Return (x, y) of the center of cell containing provided text 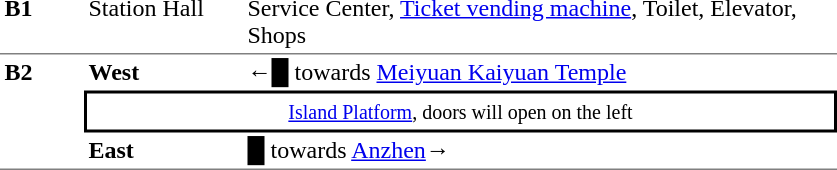
West (164, 72)
Island Platform, doors will open on the left (460, 111)
█ towards Anzhen→ (540, 151)
←█ towards Meiyuan Kaiyuan Temple (540, 72)
East (164, 151)
B2 (42, 112)
